Locate the cell with the specified text and output its (x, y) center coordinate. 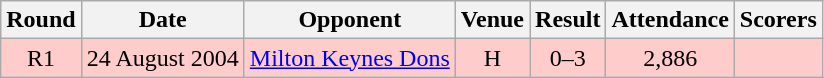
Result (568, 20)
Attendance (670, 20)
Venue (492, 20)
Opponent (350, 20)
Date (162, 20)
24 August 2004 (162, 58)
2,886 (670, 58)
Round (41, 20)
R1 (41, 58)
Milton Keynes Dons (350, 58)
H (492, 58)
0–3 (568, 58)
Scorers (778, 20)
